From the cell containing the given text, extract its center point as [X, Y] coordinate. 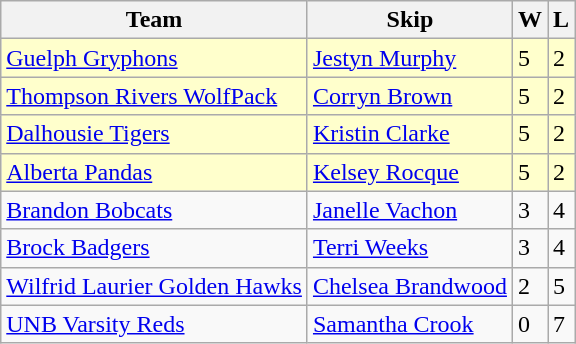
Wilfrid Laurier Golden Hawks [154, 286]
Kristin Clarke [410, 134]
Dalhousie Tigers [154, 134]
Jestyn Murphy [410, 58]
Alberta Pandas [154, 172]
Corryn Brown [410, 96]
0 [530, 324]
Kelsey Rocque [410, 172]
Guelph Gryphons [154, 58]
UNB Varsity Reds [154, 324]
L [562, 20]
Brock Badgers [154, 248]
Terri Weeks [410, 248]
Samantha Crook [410, 324]
Thompson Rivers WolfPack [154, 96]
Skip [410, 20]
Team [154, 20]
Janelle Vachon [410, 210]
W [530, 20]
7 [562, 324]
Brandon Bobcats [154, 210]
Chelsea Brandwood [410, 286]
